Identify which cell holds the provided text, then report its (X, Y) central coordinate. 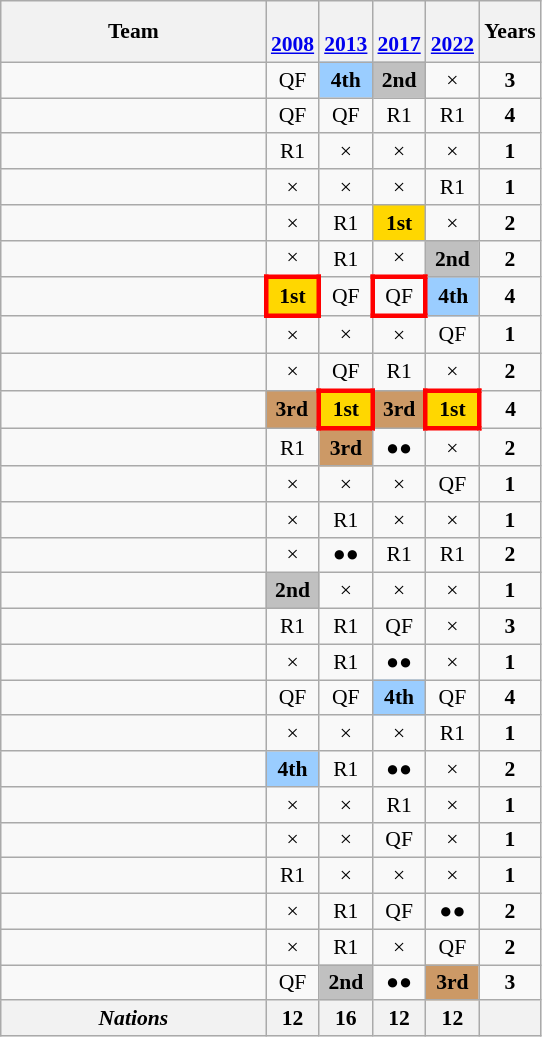
2013 (346, 32)
Team (134, 32)
2008 (292, 32)
2022 (452, 32)
Nations (134, 1019)
Years (510, 32)
16 (346, 1019)
2017 (398, 32)
